Scan for the cell matching the given text and deliver its (X, Y) coordinate at center. 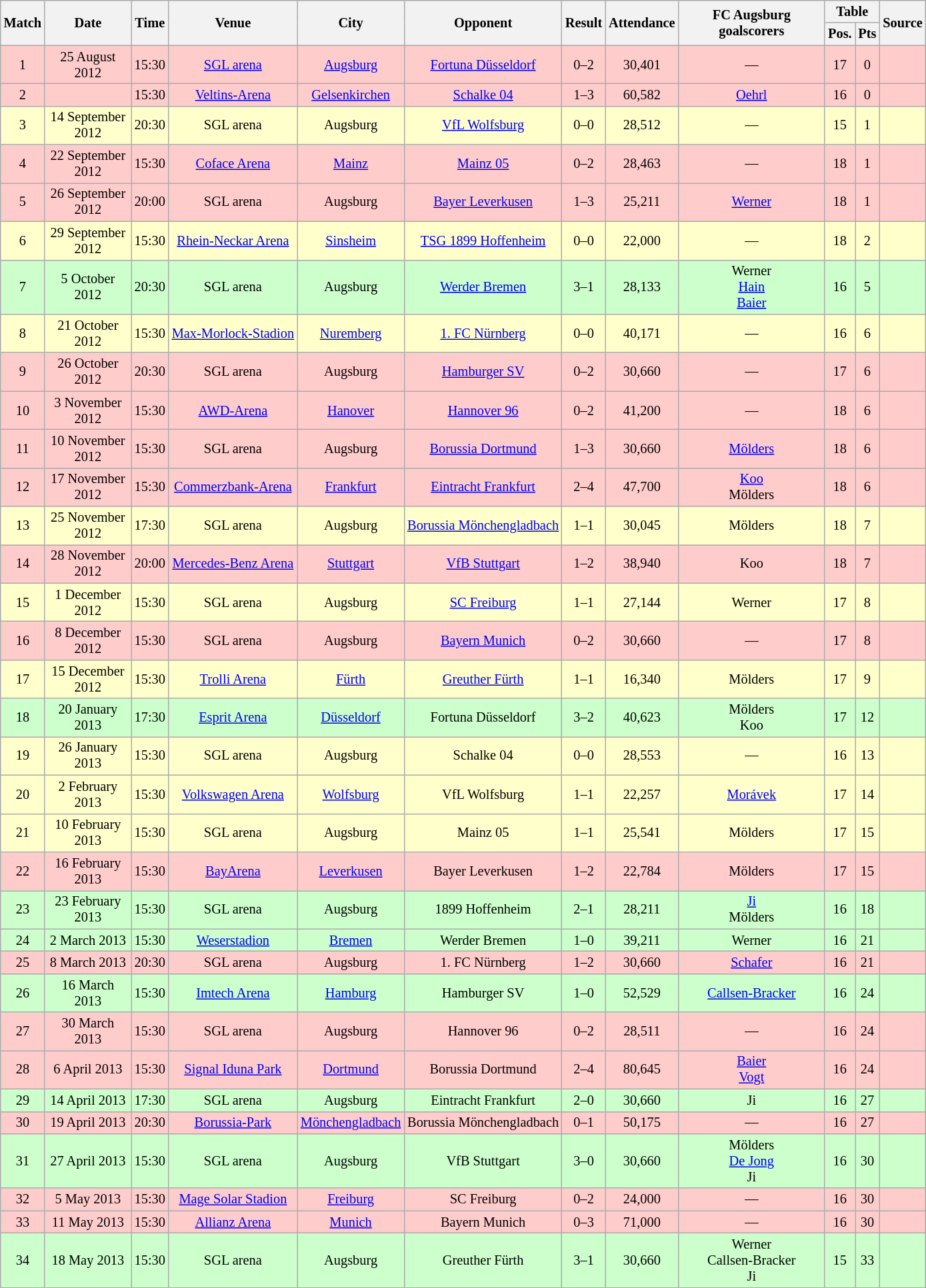
39,211 (641, 940)
Pos. (840, 34)
24,000 (641, 1199)
71,000 (641, 1222)
28,512 (641, 125)
Mainz (351, 164)
Freiburg (351, 1199)
20 January 2013 (88, 718)
City (351, 23)
3–2 (584, 718)
Max-Morlock-Stadion (233, 333)
34 (23, 1260)
25 November 2012 (88, 526)
Oehrl (751, 95)
Baier Vogt (751, 1069)
Düsseldorf (351, 718)
8 March 2013 (88, 962)
0–3 (584, 1222)
Mölders De Jong Ji (751, 1161)
30,401 (641, 65)
Ji (751, 1100)
41,200 (641, 410)
28,511 (641, 1031)
Date (88, 23)
22 September 2012 (88, 164)
5 May 2013 (88, 1199)
Venue (233, 23)
Attendance (641, 23)
Rhein-Neckar Arena (233, 241)
26 (23, 993)
6 April 2013 (88, 1069)
30,045 (641, 526)
Borussia-Park (233, 1123)
52,529 (641, 993)
18 May 2013 (88, 1260)
2 March 2013 (88, 940)
26 January 2013 (88, 756)
Koo (751, 564)
16 March 2013 (88, 993)
Mölders Koo (751, 718)
40,171 (641, 333)
38,940 (641, 564)
31 (23, 1161)
3 November 2012 (88, 410)
Sinsheim (351, 241)
4 (23, 164)
60,582 (641, 95)
Dortmund (351, 1069)
28,133 (641, 287)
Frankfurt (351, 487)
Ji Mölders (751, 910)
Stuttgart (351, 564)
25 August 2012 (88, 65)
30 March 2013 (88, 1031)
50,175 (641, 1123)
Table (852, 11)
16,340 (641, 679)
23 February 2013 (88, 910)
19 (23, 756)
22 (23, 871)
Match (23, 23)
25 (23, 962)
3 (23, 125)
TSG 1899 Hoffenheim (483, 241)
Gelsenkirchen (351, 95)
FC Augsburg goalscorers (751, 23)
29 September 2012 (88, 241)
Trolli Arena (233, 679)
Opponent (483, 23)
32 (23, 1199)
Hanover (351, 410)
28 (23, 1069)
26 September 2012 (88, 202)
Werner Callsen-Bracker Ji (751, 1260)
Imtech Arena (233, 993)
40,623 (641, 718)
Munich (351, 1222)
Callsen-Bracker (751, 993)
Werner Hain Baier (751, 287)
11 May 2013 (88, 1222)
20 (23, 794)
10 November 2012 (88, 448)
Veltins-Arena (233, 95)
Commerzbank-Arena (233, 487)
17 November 2012 (88, 487)
Morávek (751, 794)
15 December 2012 (88, 679)
22,000 (641, 241)
Weserstadion (233, 940)
Hamburg (351, 993)
Result (584, 23)
16 February 2013 (88, 871)
28,553 (641, 756)
28,211 (641, 910)
29 (23, 1100)
22,257 (641, 794)
Schafer (751, 962)
Volkswagen Arena (233, 794)
8 December 2012 (88, 640)
Mercedes-Benz Arena (233, 564)
Time (150, 23)
Mage Solar Stadion (233, 1199)
28 November 2012 (88, 564)
25,541 (641, 833)
1899 Hoffenheim (483, 910)
25,211 (641, 202)
11 (23, 448)
Source (903, 23)
22,784 (641, 871)
47,700 (641, 487)
27 April 2013 (88, 1161)
Koo Mölders (751, 487)
AWD-Arena (233, 410)
10 February 2013 (88, 833)
19 April 2013 (88, 1123)
BayArena (233, 871)
Mönchengladbach (351, 1123)
Fürth (351, 679)
Coface Arena (233, 164)
2 February 2013 (88, 794)
1 December 2012 (88, 602)
Nuremberg (351, 333)
27,144 (641, 602)
10 (23, 410)
2–1 (584, 910)
21 October 2012 (88, 333)
0–1 (584, 1123)
14 September 2012 (88, 125)
3–0 (584, 1161)
Allianz Arena (233, 1222)
2–0 (584, 1100)
Pts (867, 34)
80,645 (641, 1069)
14 April 2013 (88, 1100)
5 October 2012 (88, 287)
Wolfsburg (351, 794)
Signal Iduna Park (233, 1069)
28,463 (641, 164)
Esprit Arena (233, 718)
26 October 2012 (88, 372)
23 (23, 910)
Bremen (351, 940)
Leverkusen (351, 871)
